Identify which cell holds the provided text, then report its (x, y) central coordinate. 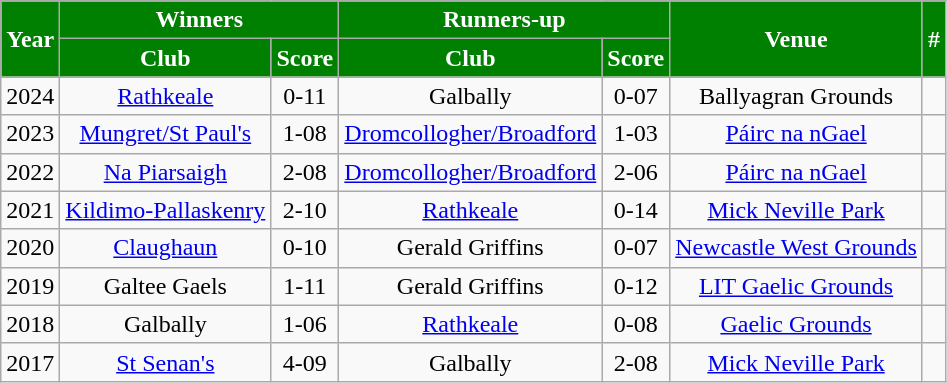
Year (30, 39)
2019 (30, 286)
2021 (30, 210)
2020 (30, 248)
1-03 (636, 134)
Newcastle West Grounds (796, 248)
Mungret/St Paul's (166, 134)
2023 (30, 134)
Winners (200, 20)
Claughaun (166, 248)
Gaelic Grounds (796, 324)
St Senan's (166, 362)
2-10 (305, 210)
Venue (796, 39)
1-08 (305, 134)
4-09 (305, 362)
2017 (30, 362)
0-10 (305, 248)
Galtee Gaels (166, 286)
Runners-up (504, 20)
1-06 (305, 324)
0-14 (636, 210)
2022 (30, 172)
# (934, 39)
0-08 (636, 324)
0-11 (305, 96)
0-12 (636, 286)
2-06 (636, 172)
Na Piarsaigh (166, 172)
Kildimo-Pallaskenry (166, 210)
2018 (30, 324)
1-11 (305, 286)
LIT Gaelic Grounds (796, 286)
Ballyagran Grounds (796, 96)
2024 (30, 96)
